Return (x, y) of the center of cell containing provided text 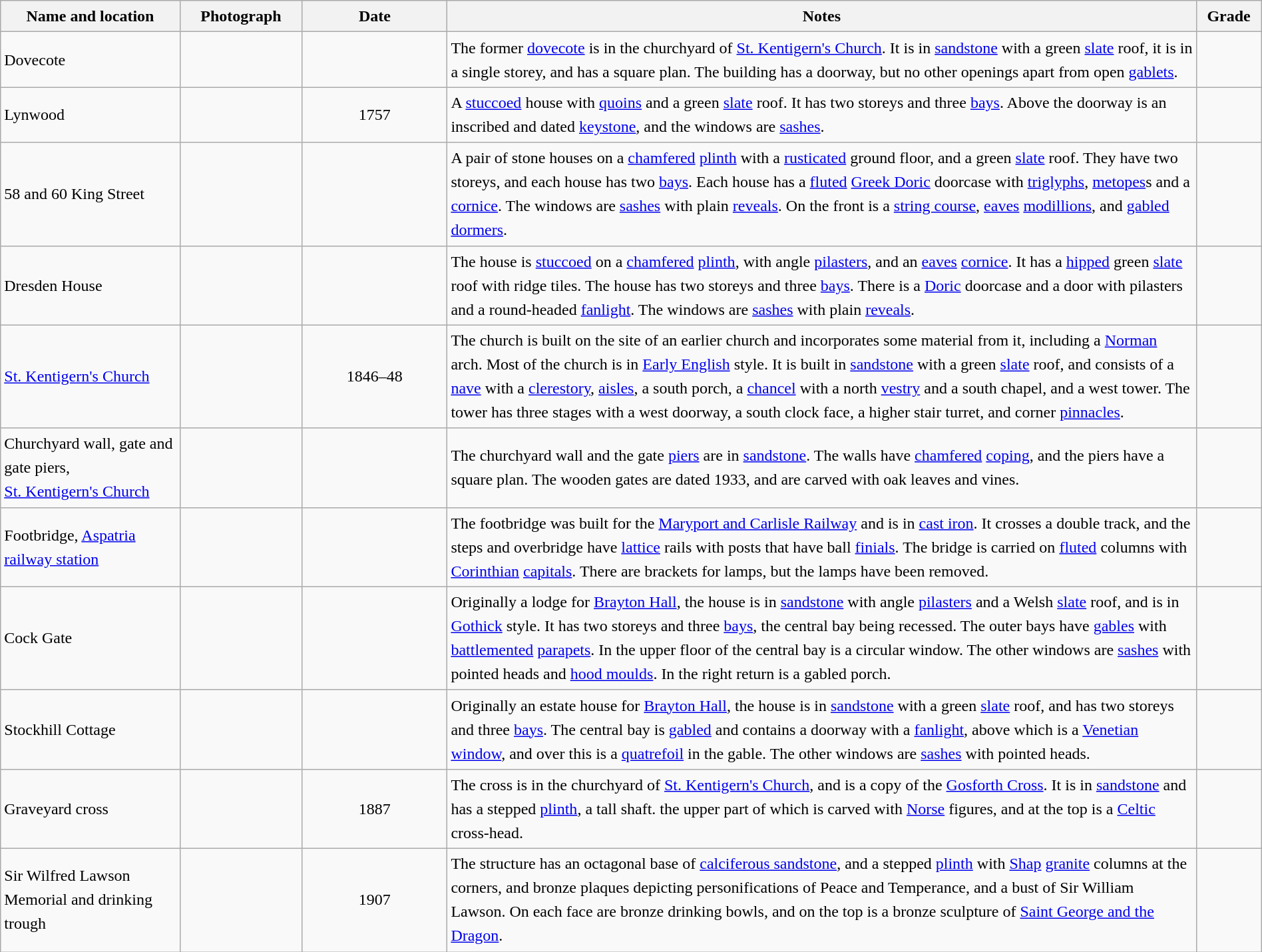
1887 (375, 808)
Photograph (241, 16)
1757 (375, 115)
Graveyard cross (91, 808)
Grade (1229, 16)
Cock Gate (91, 638)
Sir Wilfred Lawson Memorial and drinking trough (91, 900)
St. Kentigern's Church (91, 377)
58 and 60 King Street (91, 194)
Dresden House (91, 285)
Notes (821, 16)
1846–48 (375, 377)
Stockhill Cottage (91, 730)
1907 (375, 900)
Date (375, 16)
Churchyard wall, gate and gate piers,St. Kentigern's Church (91, 467)
Dovecote (91, 60)
Name and location (91, 16)
Footbridge, Aspatria railway station (91, 547)
Lynwood (91, 115)
